Detect which cell encompasses the target text, then output its [X, Y] center coordinate. 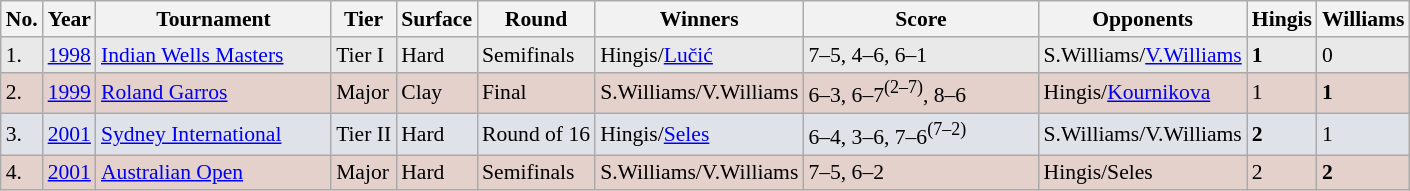
Tier II [364, 134]
6–3, 6–7(2–7), 8–6 [920, 92]
Hingis [1282, 19]
Opponents [1142, 19]
Year [70, 19]
Score [920, 19]
Final [536, 92]
Round [536, 19]
Surface [436, 19]
Hingis/Kournikova [1142, 92]
1998 [70, 55]
4. [22, 173]
Winners [699, 19]
0 [1364, 55]
Sydney International [214, 134]
7–5, 4–6, 6–1 [920, 55]
Roland Garros [214, 92]
1999 [70, 92]
Tier [364, 19]
No. [22, 19]
1. [22, 55]
7–5, 6–2 [920, 173]
6–4, 3–6, 7–6(7–2) [920, 134]
Australian Open [214, 173]
2. [22, 92]
Indian Wells Masters [214, 55]
Clay [436, 92]
Hingis/Lučić [699, 55]
Tournament [214, 19]
3. [22, 134]
Round of 16 [536, 134]
Tier I [364, 55]
Williams [1364, 19]
